Provide the [X, Y] coordinate of the cell's center where the given text is located.  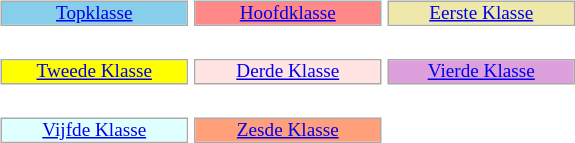
Vierde Klasse [481, 71]
Hoofdklasse [288, 13]
Vijfde Klasse [94, 130]
Zesde Klasse [288, 130]
Topklasse [94, 13]
Eerste Klasse [481, 13]
Tweede Klasse [94, 71]
